Provide the (X, Y) coordinate of the cell's center where the given text is located.  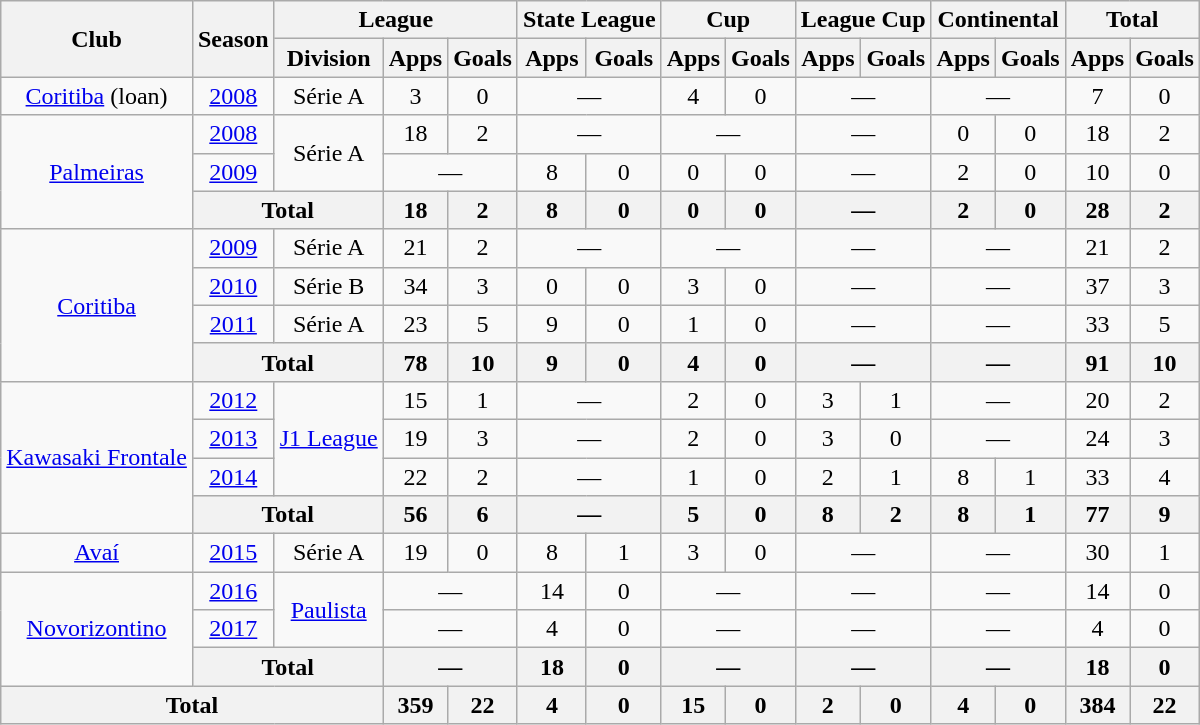
2017 (233, 629)
2013 (233, 438)
Coritiba (loan) (97, 96)
56 (415, 515)
23 (415, 324)
78 (415, 362)
2014 (233, 477)
2011 (233, 324)
Série B (328, 286)
State League (589, 20)
Continental (998, 20)
Coritiba (97, 305)
37 (1097, 286)
7 (1097, 96)
30 (1097, 553)
77 (1097, 515)
2015 (233, 553)
91 (1097, 362)
Avaí (97, 553)
League (396, 20)
Club (97, 39)
Paulista (328, 610)
Palmeiras (97, 172)
League Cup (863, 20)
2010 (233, 286)
2012 (233, 400)
Novorizontino (97, 629)
Season (233, 39)
28 (1097, 210)
384 (1097, 705)
359 (415, 705)
6 (483, 515)
Cup (728, 20)
Division (328, 58)
2016 (233, 591)
24 (1097, 438)
34 (415, 286)
20 (1097, 400)
J1 League (328, 438)
Kawasaki Frontale (97, 457)
